For the text-containing cell, return its midpoint in [x, y] coordinate format. 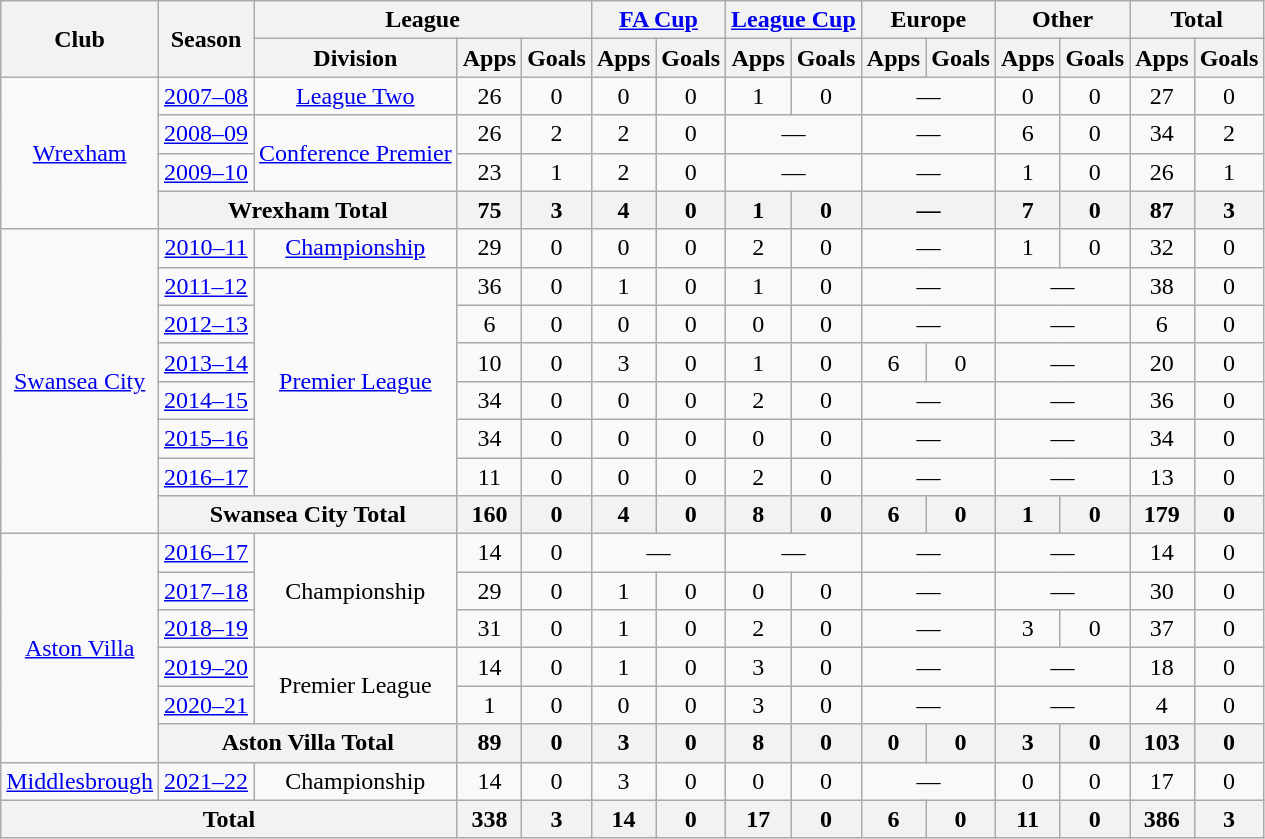
179 [1162, 515]
2010–11 [206, 248]
Aston Villa [80, 648]
13 [1162, 477]
20 [1162, 362]
Swansea City Total [308, 515]
27 [1162, 96]
Club [80, 39]
30 [1162, 591]
Middlesbrough [80, 781]
Aston Villa Total [308, 743]
18 [1162, 667]
Wrexham Total [308, 210]
Wrexham [80, 153]
2017–18 [206, 591]
338 [489, 819]
7 [1027, 210]
Conference Premier [356, 153]
League Cup [794, 20]
Europe [928, 20]
87 [1162, 210]
Division [356, 58]
32 [1162, 248]
Swansea City [80, 381]
Other [1062, 20]
23 [489, 172]
2012–13 [206, 324]
160 [489, 515]
2009–10 [206, 172]
2008–09 [206, 134]
2015–16 [206, 438]
2013–14 [206, 362]
2021–22 [206, 781]
2007–08 [206, 96]
League Two [356, 96]
2018–19 [206, 629]
10 [489, 362]
FA Cup [658, 20]
103 [1162, 743]
386 [1162, 819]
League [423, 20]
2014–15 [206, 400]
2011–12 [206, 286]
31 [489, 629]
38 [1162, 286]
75 [489, 210]
89 [489, 743]
Season [206, 39]
37 [1162, 629]
2020–21 [206, 705]
2019–20 [206, 667]
